Locate the cell with the specified text and output its (x, y) center coordinate. 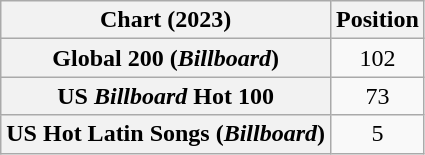
Global 200 (Billboard) (166, 58)
5 (378, 134)
Chart (2023) (166, 20)
US Billboard Hot 100 (166, 96)
102 (378, 58)
US Hot Latin Songs (Billboard) (166, 134)
Position (378, 20)
73 (378, 96)
